Return [x, y] of the center of cell containing provided text 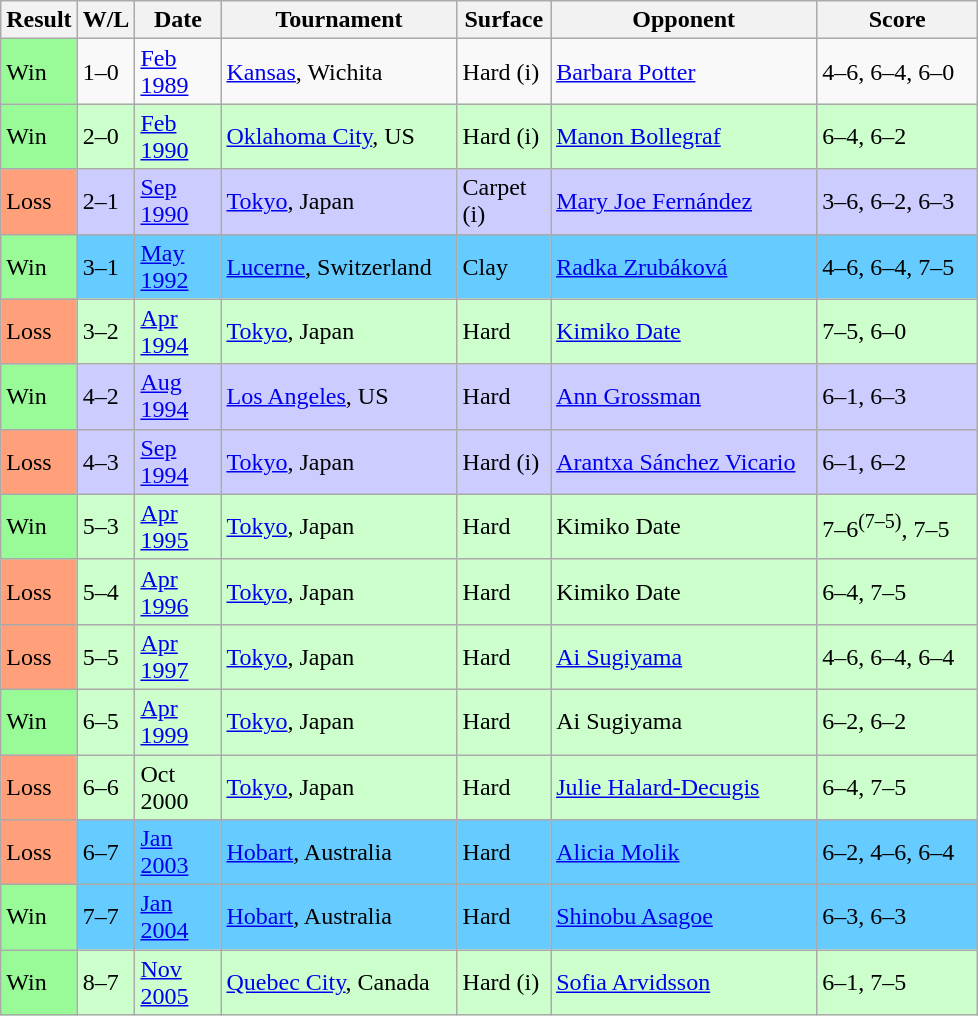
Quebec City, Canada [339, 982]
3–1 [106, 266]
Shinobu Asagoe [684, 918]
6–2, 6–2 [898, 722]
Radka Zrubáková [684, 266]
4–6, 6–4, 6–4 [898, 656]
6–3, 6–3 [898, 918]
Alicia Molik [684, 852]
6–1, 6–2 [898, 462]
Sep 1990 [178, 202]
Result [39, 20]
3–6, 6–2, 6–3 [898, 202]
Feb 1990 [178, 136]
Date [178, 20]
4–6, 6–4, 6–0 [898, 72]
5–4 [106, 592]
Jan 2004 [178, 918]
Apr 1994 [178, 332]
4–6, 6–4, 7–5 [898, 266]
Oklahoma City, US [339, 136]
Jan 2003 [178, 852]
May 1992 [178, 266]
6–6 [106, 786]
W/L [106, 20]
Oct 2000 [178, 786]
6–1, 7–5 [898, 982]
Julie Halard-Decugis [684, 786]
2–1 [106, 202]
4–3 [106, 462]
7–7 [106, 918]
Clay [504, 266]
Nov 2005 [178, 982]
Apr 1999 [178, 722]
Opponent [684, 20]
4–2 [106, 396]
3–2 [106, 332]
Apr 1995 [178, 526]
Apr 1996 [178, 592]
7–5, 6–0 [898, 332]
7–6(7–5), 7–5 [898, 526]
6–5 [106, 722]
Feb 1989 [178, 72]
Sofia Arvidsson [684, 982]
Score [898, 20]
Manon Bollegraf [684, 136]
Los Angeles, US [339, 396]
Arantxa Sánchez Vicario [684, 462]
Ann Grossman [684, 396]
Carpet (i) [504, 202]
6–7 [106, 852]
2–0 [106, 136]
1–0 [106, 72]
6–1, 6–3 [898, 396]
Mary Joe Fernández [684, 202]
Sep 1994 [178, 462]
5–5 [106, 656]
Barbara Potter [684, 72]
Apr 1997 [178, 656]
6–4, 6–2 [898, 136]
6–2, 4–6, 6–4 [898, 852]
5–3 [106, 526]
Kansas, Wichita [339, 72]
Tournament [339, 20]
8–7 [106, 982]
Lucerne, Switzerland [339, 266]
Aug 1994 [178, 396]
Surface [504, 20]
